Return (X, Y) of the center of cell containing provided text 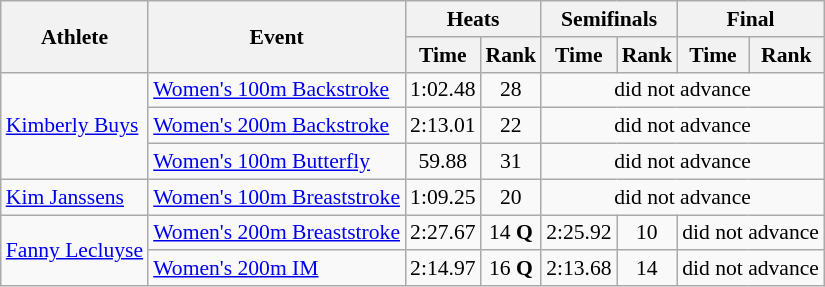
20 (512, 197)
Women's 200m IM (276, 269)
Women's 200m Backstroke (276, 126)
14 Q (512, 233)
Kim Janssens (74, 197)
2:13.68 (578, 269)
Athlete (74, 36)
2:25.92 (578, 233)
10 (648, 233)
Kimberly Buys (74, 126)
Semifinals (609, 19)
Women's 100m Breaststroke (276, 197)
Women's 200m Breaststroke (276, 233)
22 (512, 126)
31 (512, 162)
14 (648, 269)
Final (750, 19)
59.88 (442, 162)
Women's 100m Butterfly (276, 162)
Women's 100m Backstroke (276, 90)
Event (276, 36)
2:27.67 (442, 233)
Heats (473, 19)
1:09.25 (442, 197)
2:13.01 (442, 126)
2:14.97 (442, 269)
1:02.48 (442, 90)
16 Q (512, 269)
28 (512, 90)
Fanny Lecluyse (74, 250)
